Output the (X, Y) coordinate of the center of the cell containing the given text.  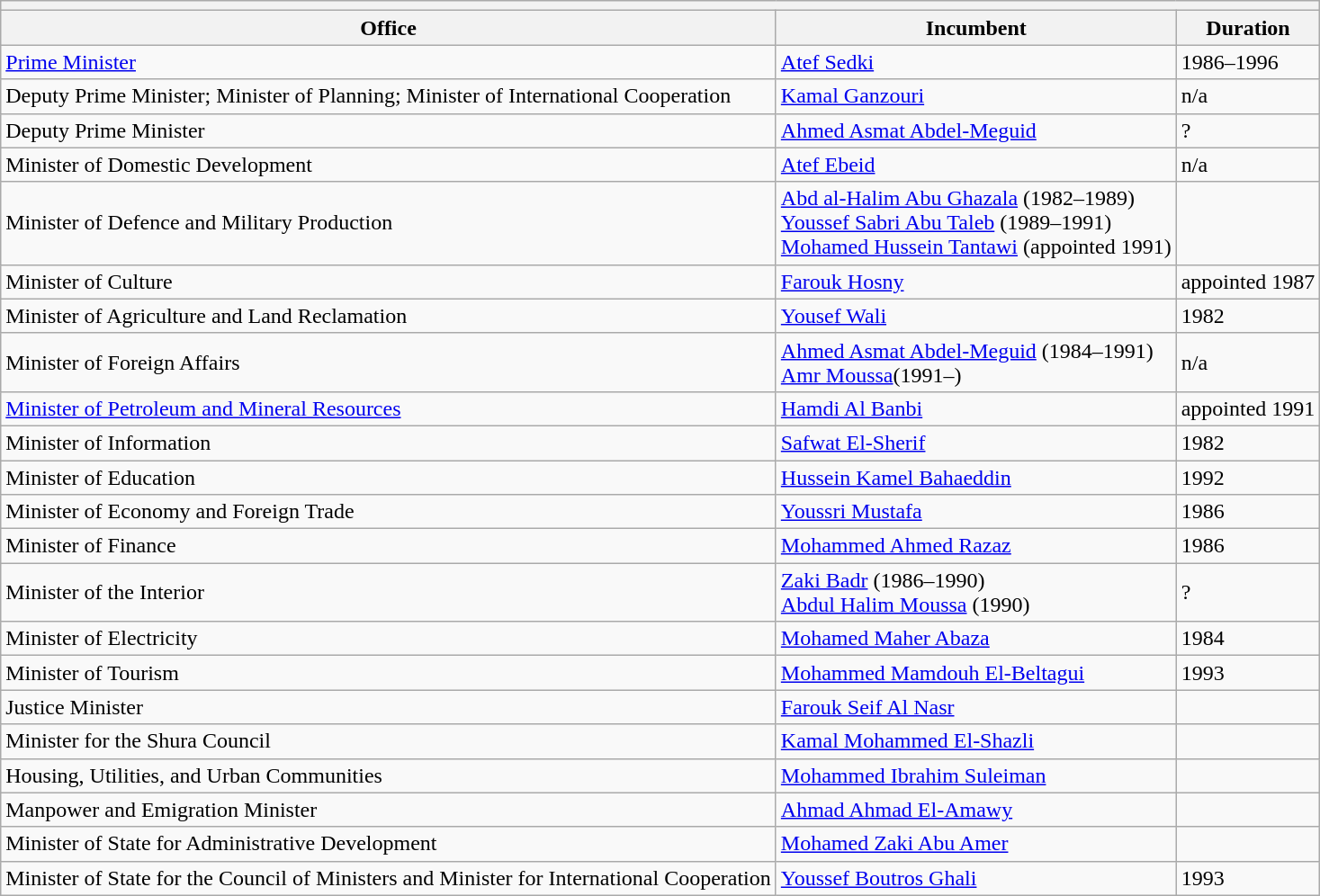
Housing, Utilities, and Urban Communities (389, 775)
Youssri Mustafa (975, 512)
appointed 1991 (1248, 408)
1986–1996 (1248, 62)
Duration (1248, 28)
Manpower and Emigration Minister (389, 810)
Minister of Foreign Affairs (389, 362)
Incumbent (975, 28)
Justice Minister (389, 707)
Mohammed Ibrahim Suleiman (975, 775)
Youssef Boutros Ghali (975, 878)
Safwat El-Sherif (975, 443)
Minister of Domestic Development (389, 165)
Minister of Economy and Foreign Trade (389, 512)
Minister of State for Administrative Development (389, 844)
Hamdi Al Banbi (975, 408)
Zaki Badr (1986–1990) Abdul Halim Moussa (1990) (975, 592)
Minister of Defence and Military Production (389, 223)
1984 (1248, 639)
Office (389, 28)
Atef Sedki (975, 62)
Deputy Prime Minister (389, 130)
Farouk Hosny (975, 282)
Mohamed Maher Abaza (975, 639)
Minister for the Shura Council (389, 741)
Minister of Tourism (389, 673)
Minister of Petroleum and Mineral Resources (389, 408)
Minister of Agriculture and Land Reclamation (389, 316)
Mohammed Ahmed Razaz (975, 546)
1992 (1248, 478)
Prime Minister (389, 62)
Ahmad Ahmad El-Amawy (975, 810)
Minister of Education (389, 478)
appointed 1987 (1248, 282)
Mohamed Zaki Abu Amer (975, 844)
Kamal Ganzouri (975, 96)
Farouk Seif Al Nasr (975, 707)
Kamal Mohammed El-Shazli (975, 741)
Minister of Electricity (389, 639)
Mohammed Mamdouh El-Beltagui (975, 673)
Ahmed Asmat Abdel-Meguid (1984–1991)Amr Moussa(1991–) (975, 362)
Yousef Wali (975, 316)
Minister of Finance (389, 546)
Ahmed Asmat Abdel-Meguid (975, 130)
Minister of the Interior (389, 592)
Minister of Culture (389, 282)
Atef Ebeid (975, 165)
Deputy Prime Minister; Minister of Planning; Minister of International Cooperation (389, 96)
Hussein Kamel Bahaeddin (975, 478)
Abd al-Halim Abu Ghazala (1982–1989)Youssef Sabri Abu Taleb (1989–1991)Mohamed Hussein Tantawi (appointed 1991) (975, 223)
Minister of State for the Council of Ministers and Minister for International Cooperation (389, 878)
Minister of Information (389, 443)
